Pinpoint the cell where the given text exists, returning its [X, Y] midpoint coordinate. 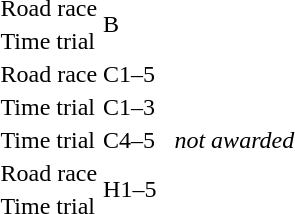
C4–5 [130, 140]
C1–3 [130, 107]
C1–5 [130, 74]
